Return the (X, Y) coordinate for the center point of the cell that contains the specified text.  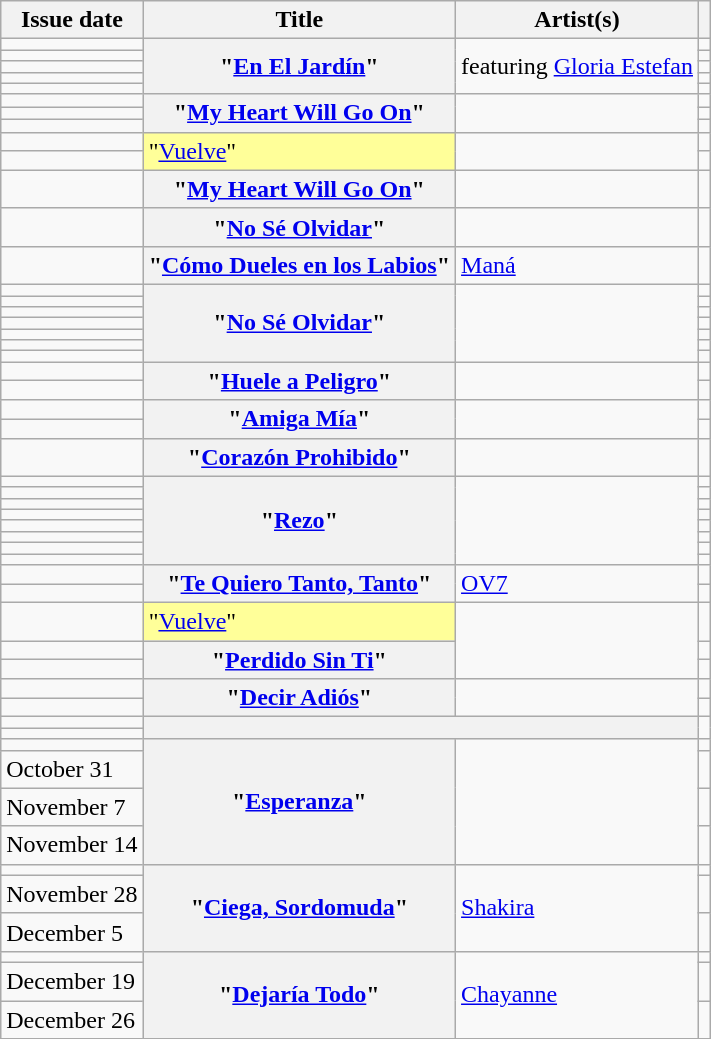
"En El Jardín" (299, 66)
Maná (578, 265)
"Rezo" (299, 520)
Issue date (72, 20)
December 19 (72, 981)
featuring Gloria Estefan (578, 66)
"Te Quiero Tanto, Tanto" (299, 584)
October 31 (72, 769)
Chayanne (578, 994)
"Ciega, Sordomuda" (299, 908)
Shakira (578, 908)
"Corazón Prohibido" (299, 457)
"Perdido Sin Ti" (299, 660)
November 7 (72, 807)
"Decir Adiós" (299, 698)
Title (299, 20)
"Huele a Peligro" (299, 381)
"Dejaría Todo" (299, 994)
OV7 (578, 584)
November 28 (72, 894)
"Amiga Mía" (299, 419)
Artist(s) (578, 20)
"Cómo Dueles en los Labios" (299, 265)
December 26 (72, 1019)
"Esperanza" (299, 802)
November 14 (72, 845)
December 5 (72, 932)
